Determine the (X, Y) coordinate at the center of the cell enclosing the given text.  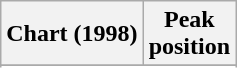
Peakposition (189, 34)
Chart (1998) (72, 34)
